Locate the cell with the specified text and output its (X, Y) center coordinate. 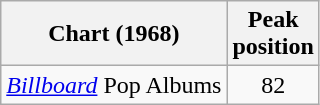
82 (273, 85)
Billboard Pop Albums (114, 85)
Peakposition (273, 34)
Chart (1968) (114, 34)
